For the text-containing cell, return its midpoint in (x, y) coordinate format. 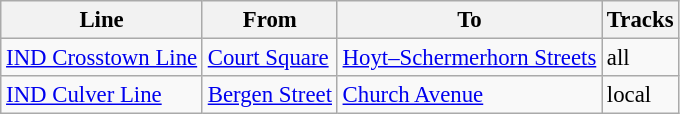
Bergen Street (270, 95)
Tracks (640, 20)
From (270, 20)
Line (102, 20)
Church Avenue (469, 95)
all (640, 58)
local (640, 95)
IND Crosstown Line (102, 58)
IND Culver Line (102, 95)
Hoyt–Schermerhorn Streets (469, 58)
To (469, 20)
Court Square (270, 58)
